Search for the cell housing the specified text and yield its (X, Y) center coordinate. 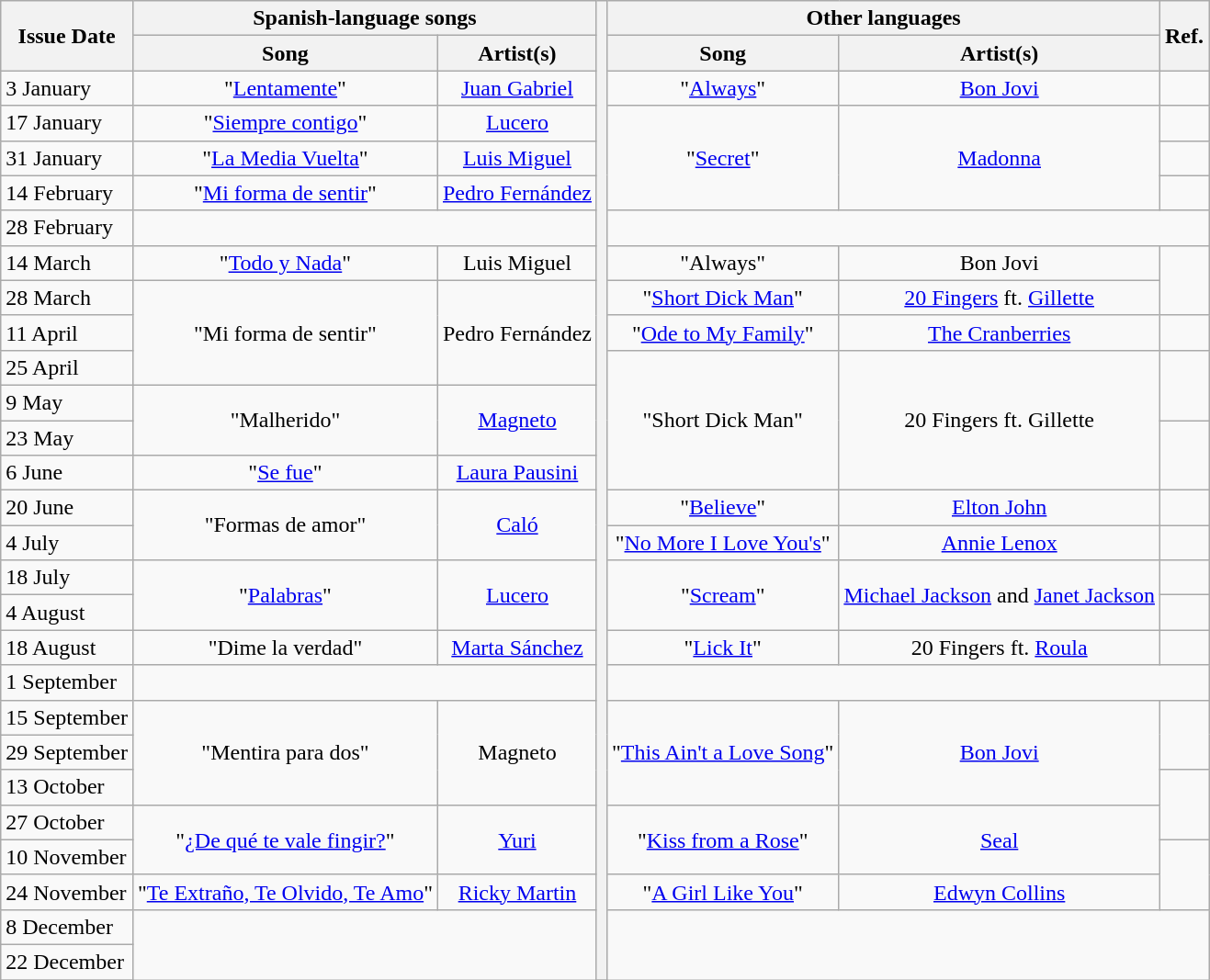
Seal (1000, 839)
Edwyn Collins (1000, 892)
"Scream" (723, 595)
"La Media Vuelta" (285, 158)
"¿De qué te vale fingir?" (285, 839)
11 April (67, 332)
18 August (67, 648)
"Believe" (723, 508)
Caló (516, 525)
24 November (67, 892)
"Dime la verdad" (285, 648)
The Cranberries (1000, 332)
31 January (67, 158)
25 April (67, 367)
Annie Lenox (1000, 543)
"Palabras" (285, 595)
27 October (67, 822)
17 January (67, 123)
"Ode to My Family" (723, 332)
18 July (67, 578)
29 September (67, 752)
Madonna (1000, 158)
"A Girl Like You" (723, 892)
23 May (67, 438)
"Todo y Nada" (285, 263)
28 February (67, 228)
"Mentira para dos" (285, 752)
20 June (67, 508)
1 September (67, 682)
10 November (67, 857)
3 January (67, 88)
14 February (67, 193)
Marta Sánchez (516, 648)
Ricky Martin (516, 892)
Juan Gabriel (516, 88)
"Te Extraño, Te Olvido, Te Amo" (285, 892)
13 October (67, 787)
Michael Jackson and Janet Jackson (1000, 595)
28 March (67, 298)
"Malherido" (285, 420)
4 August (67, 613)
Elton John (1000, 508)
"Lentamente" (285, 88)
Spanish-language songs (364, 18)
"Formas de amor" (285, 525)
"Kiss from a Rose" (723, 839)
Issue Date (67, 36)
20 Fingers ft. Roula (1000, 648)
"Secret" (723, 158)
8 December (67, 927)
Ref. (1183, 36)
"Siempre contigo" (285, 123)
9 May (67, 402)
Yuri (516, 839)
Other languages (884, 18)
"Lick It" (723, 648)
Laura Pausini (516, 473)
6 June (67, 473)
4 July (67, 543)
22 December (67, 962)
"No More I Love You's" (723, 543)
14 March (67, 263)
"Se fue" (285, 473)
15 September (67, 717)
"This Ain't a Love Song" (723, 752)
